Find where the given text appears and provide that cell's center as (x, y) coordinate. 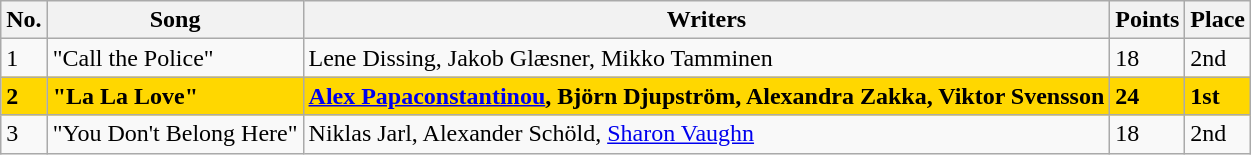
"La La Love" (175, 96)
1st (1218, 96)
Alex Papaconstantinou, Björn Djupström, Alexandra Zakka, Viktor Svensson (706, 96)
24 (1148, 96)
2 (24, 96)
Place (1218, 20)
Song (175, 20)
"You Don't Belong Here" (175, 134)
Niklas Jarl, Alexander Schöld, Sharon Vaughn (706, 134)
Writers (706, 20)
3 (24, 134)
1 (24, 58)
Points (1148, 20)
No. (24, 20)
Lene Dissing, Jakob Glæsner, Mikko Tamminen (706, 58)
"Call the Police" (175, 58)
